Search for the cell housing the specified text and yield its (x, y) center coordinate. 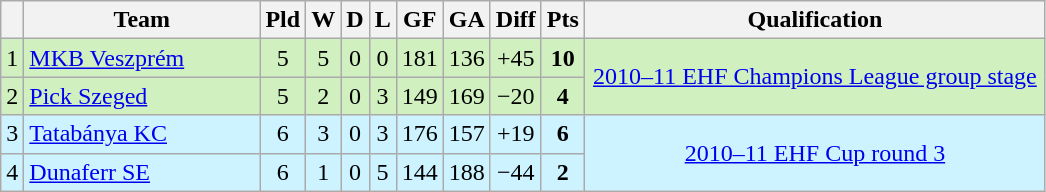
10 (562, 58)
176 (420, 134)
Team (142, 20)
Qualification (814, 20)
GA (466, 20)
144 (420, 172)
169 (466, 96)
−20 (516, 96)
188 (466, 172)
Pts (562, 20)
Pld (283, 20)
181 (420, 58)
+45 (516, 58)
Pick Szeged (142, 96)
L (382, 20)
D (355, 20)
136 (466, 58)
Dunaferr SE (142, 172)
2010–11 EHF Champions League group stage (814, 77)
+19 (516, 134)
149 (420, 96)
2010–11 EHF Cup round 3 (814, 153)
157 (466, 134)
MKB Veszprém (142, 58)
Diff (516, 20)
GF (420, 20)
Tatabánya KC (142, 134)
W (324, 20)
−44 (516, 172)
